From the cell containing the given text, extract its center point as [X, Y] coordinate. 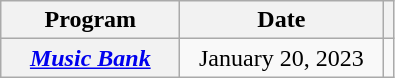
Program [90, 20]
January 20, 2023 [282, 58]
Music Bank [90, 58]
Date [282, 20]
